Detect which cell encompasses the target text, then output its (X, Y) center coordinate. 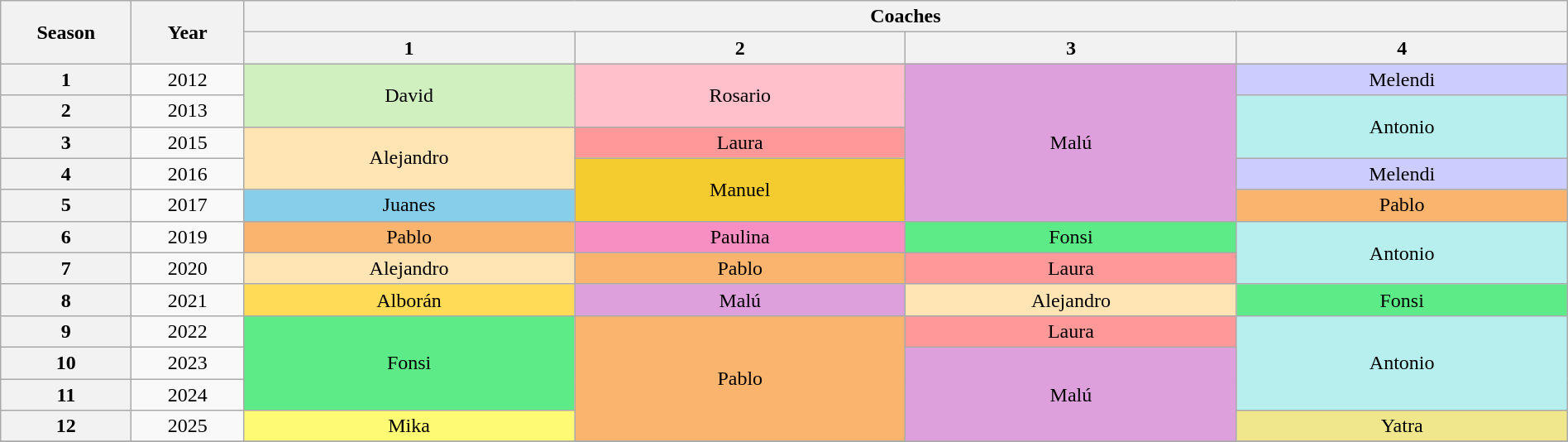
9 (66, 331)
Mika (409, 426)
7 (66, 268)
8 (66, 300)
2016 (188, 174)
Alborán (409, 300)
2020 (188, 268)
5 (66, 205)
11 (66, 395)
2017 (188, 205)
Manuel (740, 190)
Paulina (740, 237)
2021 (188, 300)
Season (66, 32)
Juanes (409, 205)
Yatra (1402, 426)
2015 (188, 142)
10 (66, 363)
2025 (188, 426)
Year (188, 32)
2019 (188, 237)
2022 (188, 331)
Rosario (740, 95)
David (409, 95)
Coaches (905, 17)
2024 (188, 395)
2023 (188, 363)
2013 (188, 111)
12 (66, 426)
2012 (188, 79)
6 (66, 237)
